Scan for the cell matching the given text and deliver its (X, Y) coordinate at center. 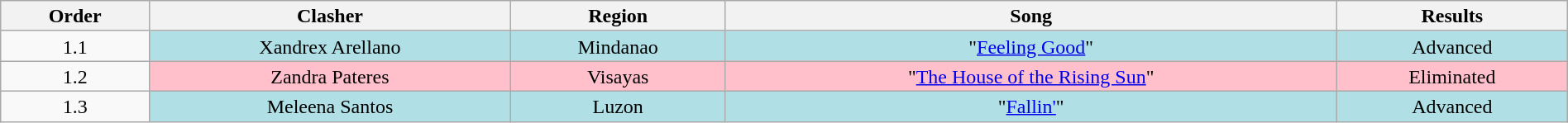
Results (1452, 17)
Visayas (618, 76)
Xandrex Arellano (331, 46)
Meleena Santos (331, 106)
"The House of the Rising Sun" (1030, 76)
Clasher (331, 17)
Mindanao (618, 46)
Luzon (618, 106)
1.2 (75, 76)
1.1 (75, 46)
1.3 (75, 106)
Order (75, 17)
Zandra Pateres (331, 76)
Eliminated (1452, 76)
"Fallin'" (1030, 106)
Region (618, 17)
"Feeling Good" (1030, 46)
Song (1030, 17)
